Pinpoint the cell where the given text exists, returning its [x, y] midpoint coordinate. 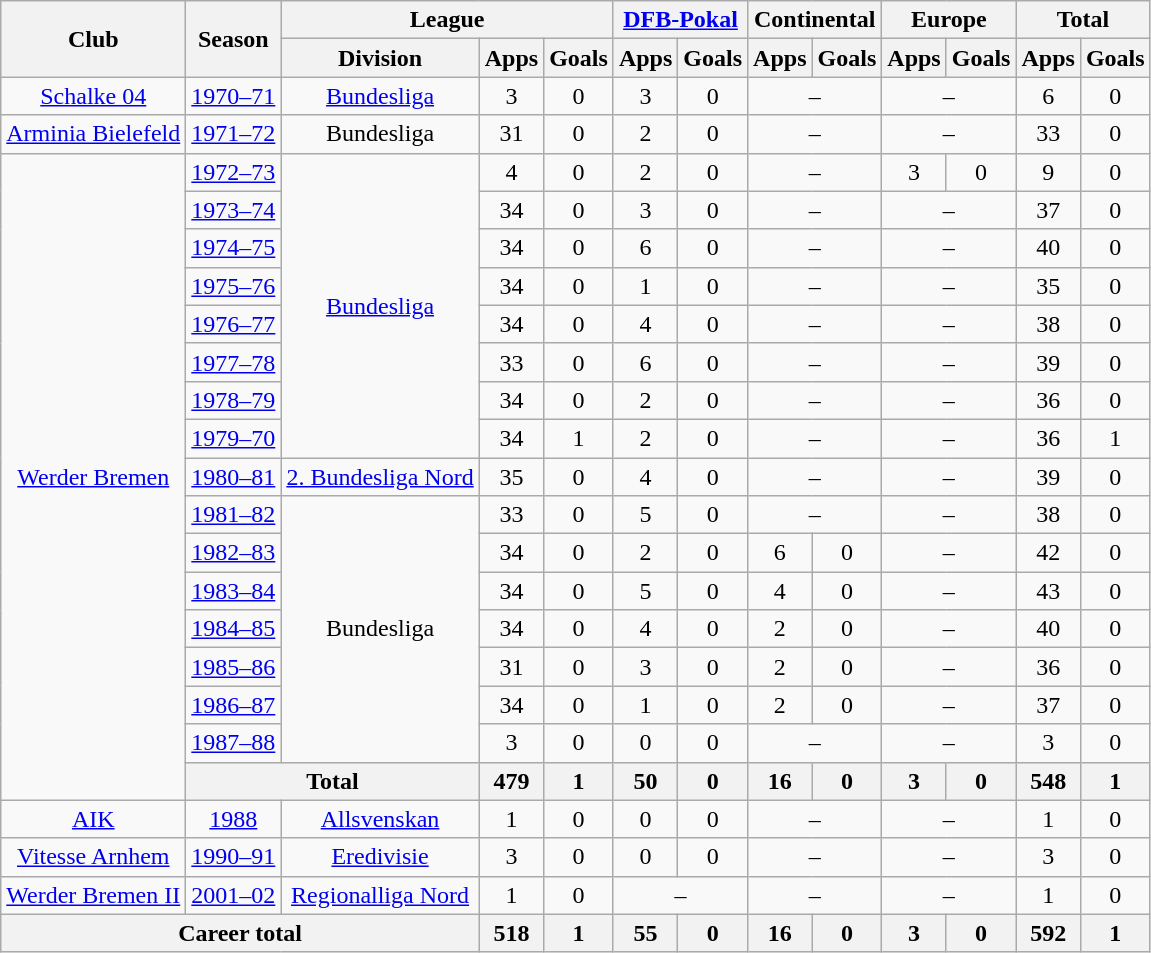
Season [234, 39]
1971–72 [234, 134]
1977–78 [234, 362]
1982–83 [234, 553]
548 [1048, 781]
Vitesse Arnhem [94, 857]
Werder Bremen II [94, 895]
1985–86 [234, 667]
1975–76 [234, 286]
Schalke 04 [94, 96]
Allsvenskan [380, 819]
2. Bundesliga Nord [380, 477]
1976–77 [234, 324]
1987–88 [234, 743]
479 [511, 781]
AIK [94, 819]
Eredivisie [380, 857]
1974–75 [234, 248]
DFB-Pokal [680, 20]
1988 [234, 819]
1979–70 [234, 438]
League [448, 20]
1972–73 [234, 172]
1978–79 [234, 400]
1973–74 [234, 210]
592 [1048, 933]
9 [1048, 172]
1984–85 [234, 629]
55 [645, 933]
Continental [815, 20]
Division [380, 58]
Club [94, 39]
1990–91 [234, 857]
Regionalliga Nord [380, 895]
1983–84 [234, 591]
42 [1048, 553]
1981–82 [234, 515]
1970–71 [234, 96]
2001–02 [234, 895]
1986–87 [234, 705]
1980–81 [234, 477]
50 [645, 781]
Werder Bremen [94, 476]
43 [1048, 591]
Europe [949, 20]
518 [511, 933]
Arminia Bielefeld [94, 134]
Career total [240, 933]
